Search for the cell housing the specified text and yield its [x, y] center coordinate. 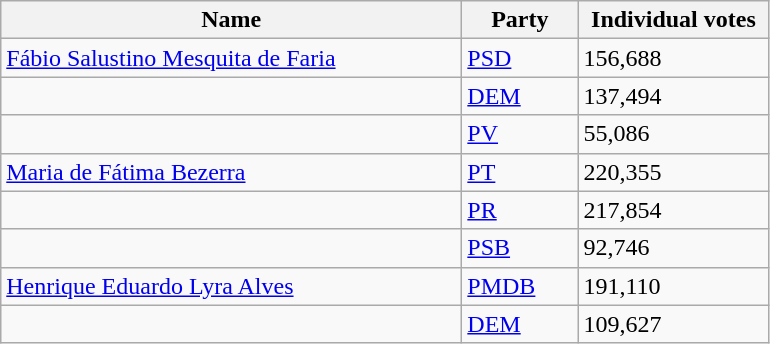
217,854 [674, 210]
Fábio Salustino Mesquita de Faria [232, 58]
156,688 [674, 58]
PV [520, 134]
PMDB [520, 286]
109,627 [674, 324]
55,086 [674, 134]
PR [520, 210]
Individual votes [674, 20]
Maria de Fátima Bezerra [232, 172]
191,110 [674, 286]
PSB [520, 248]
PSD [520, 58]
220,355 [674, 172]
PT [520, 172]
137,494 [674, 96]
Party [520, 20]
Henrique Eduardo Lyra Alves [232, 286]
Name [232, 20]
92,746 [674, 248]
